Search for the cell housing the specified text and yield its [X, Y] center coordinate. 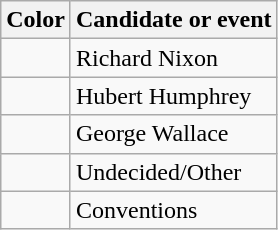
Candidate or event [174, 20]
Richard Nixon [174, 58]
Color [36, 20]
Hubert Humphrey [174, 96]
Conventions [174, 210]
George Wallace [174, 134]
Undecided/Other [174, 172]
